Locate the cell with the specified text and output its [X, Y] center coordinate. 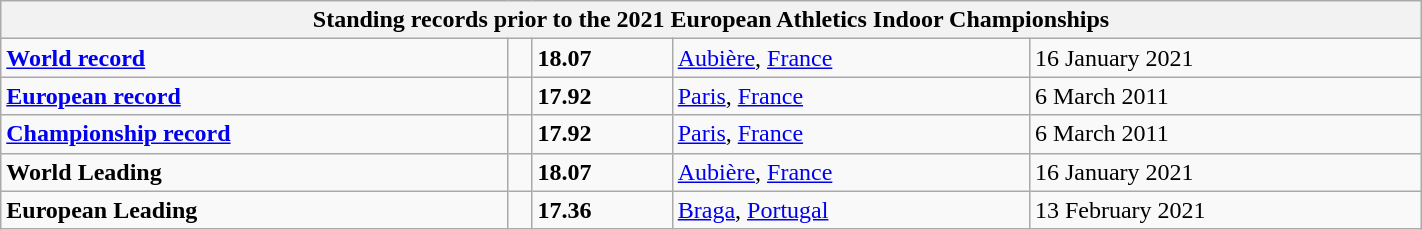
Standing records prior to the 2021 European Athletics Indoor Championships [711, 20]
13 February 2021 [1225, 210]
World Leading [254, 172]
European record [254, 96]
World record [254, 58]
17.36 [602, 210]
Championship record [254, 134]
European Leading [254, 210]
Braga, Portugal [850, 210]
